Extract the (X, Y) coordinate from the center of the cell holding the provided text.  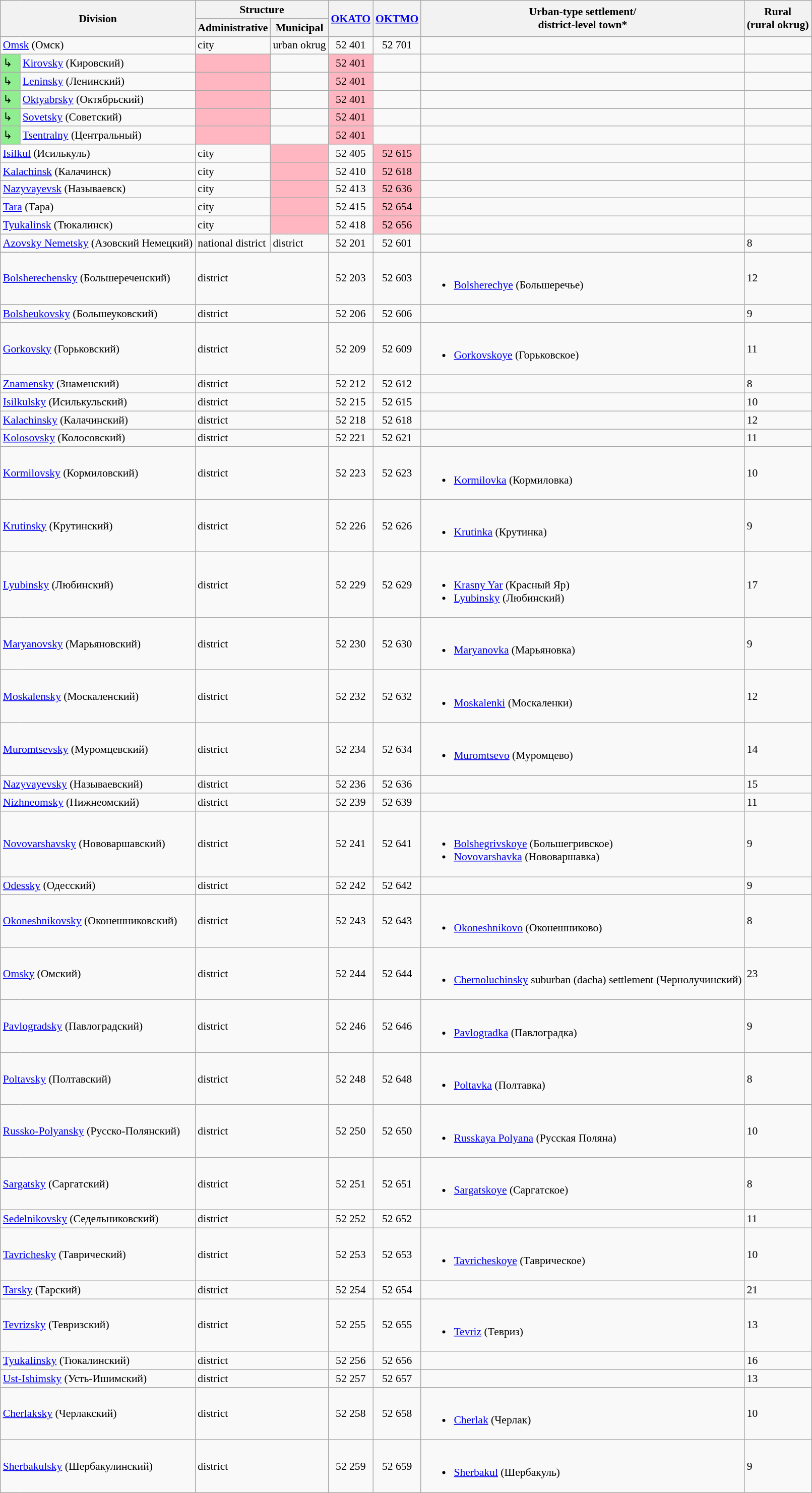
Tevrizsky (Тевризский) (98, 1325)
52 256 (351, 1360)
Bolsherechensky (Большереченский) (98, 278)
Gorkovsky (Горьковский) (98, 349)
Muromtsevo (Муромцево) (583, 749)
Tavricheskoye (Таврическое) (583, 1255)
Isilkulsky (Исилькульский) (98, 402)
52 242 (351, 886)
Nazyvayevsky (Называевский) (98, 785)
Rural(rural okrug) (778, 18)
52 642 (397, 886)
52 215 (351, 402)
Poltavka (Полтавка) (583, 1079)
52 259 (351, 1466)
52 410 (351, 171)
Structure (262, 10)
52 630 (397, 644)
Division (98, 18)
Municipal (299, 28)
Omsk (Омск) (98, 45)
52 221 (351, 438)
52 623 (397, 473)
14 (778, 749)
52 218 (351, 420)
Tyukalinsk (Тюкалинск) (98, 225)
21 (778, 1290)
Okoneshnikovsky (Оконешниковский) (98, 921)
Tara (Тара) (98, 207)
52 644 (397, 974)
OKATO (351, 18)
Maryanovka (Марьяновка) (583, 644)
52 650 (397, 1131)
52 639 (397, 803)
52 418 (351, 225)
Azovsky Nemetsky (Азовский Немецкий) (98, 243)
52 612 (397, 384)
23 (778, 974)
Cherlaksky (Черлакский) (98, 1413)
52 657 (397, 1379)
15 (778, 785)
52 257 (351, 1379)
52 634 (397, 749)
52 209 (351, 349)
52 621 (397, 438)
52 659 (397, 1466)
Administrative (233, 28)
52 229 (351, 585)
urban okrug (299, 45)
Pavlogradsky (Павлоградский) (98, 1026)
52 203 (351, 278)
17 (778, 585)
52 258 (351, 1413)
52 236 (351, 785)
Odessky (Одесский) (98, 886)
Znamensky (Знаменский) (98, 384)
Kormilovka (Кормиловка) (583, 473)
52 653 (397, 1255)
Ust-Ishimsky (Усть-Ишимский) (98, 1379)
Kalachinsky (Калачинский) (98, 420)
52 250 (351, 1131)
Kirovsky (Кировский) (108, 64)
52 609 (397, 349)
52 253 (351, 1255)
52 648 (397, 1079)
Sedelnikovsky (Седельниковский) (98, 1219)
Sherbakul (Шербакуль) (583, 1466)
Moskalensky (Москаленский) (98, 696)
Sargatsky (Саргатский) (98, 1184)
Kormilovsky (Кормиловский) (98, 473)
52 603 (397, 278)
Kalachinsk (Калачинск) (98, 171)
Leninsky (Ленинский) (108, 82)
52 244 (351, 974)
Novovarshavsky (Нововаршавский) (98, 844)
Krasny Yar (Красный Яр)Lyubinsky (Любинский) (583, 585)
52 405 (351, 153)
Chernoluchinsky suburban (dacha) settlement (Чернолучинский) (583, 974)
52 255 (351, 1325)
Nazyvayevsk (Называевск) (98, 189)
52 226 (351, 526)
Sherbakulsky (Шербакулинский) (98, 1466)
Sovetsky (Советский) (108, 117)
52 658 (397, 1413)
Nizhneomsky (Нижнеомский) (98, 803)
52 641 (397, 844)
52 241 (351, 844)
OKTMO (397, 18)
52 212 (351, 384)
Moskalenki (Москаленки) (583, 696)
Krutinsky (Крутинский) (98, 526)
52 239 (351, 803)
Muromtsevsky (Муромцевский) (98, 749)
national district (233, 243)
Tsentralny (Центральный) (108, 136)
52 606 (397, 314)
52 643 (397, 921)
52 629 (397, 585)
52 243 (351, 921)
Russkaya Polyana (Русская Поляна) (583, 1131)
52 646 (397, 1026)
Tavrichesky (Таврический) (98, 1255)
52 248 (351, 1079)
Isilkul (Исилькуль) (98, 153)
52 230 (351, 644)
Urban-type settlement/district-level town* (583, 18)
Poltavsky (Полтавский) (98, 1079)
Russko-Polyansky (Русско-Полянский) (98, 1131)
52 223 (351, 473)
Bolsheukovsky (Большеуковский) (98, 314)
Maryanovsky (Марьяновский) (98, 644)
52 234 (351, 749)
52 254 (351, 1290)
Bolsherechye (Большеречье) (583, 278)
Oktyabrsky (Октябрьский) (108, 99)
52 651 (397, 1184)
Bolshegrivskoye (Большегривское)Novovarshavka (Нововаршавка) (583, 844)
52 701 (397, 45)
Gorkovskoye (Горьковское) (583, 349)
52 601 (397, 243)
52 652 (397, 1219)
Tarsky (Тарский) (98, 1290)
Lyubinsky (Любинский) (98, 585)
52 251 (351, 1184)
16 (778, 1360)
Omsky (Омский) (98, 974)
Cherlak (Черлак) (583, 1413)
Kolosovsky (Колосовский) (98, 438)
Krutinka (Крутинка) (583, 526)
52 626 (397, 526)
52 415 (351, 207)
52 201 (351, 243)
Tevriz (Тевриз) (583, 1325)
52 232 (351, 696)
52 655 (397, 1325)
52 252 (351, 1219)
Sargatskoye (Саргатское) (583, 1184)
52 632 (397, 696)
52 246 (351, 1026)
Tyukalinsky (Тюкалинский) (98, 1360)
52 206 (351, 314)
Pavlogradka (Павлоградка) (583, 1026)
52 413 (351, 189)
Okoneshnikovo (Оконешниково) (583, 921)
